Provide the [x, y] coordinate of the cell's center where the given text is located.  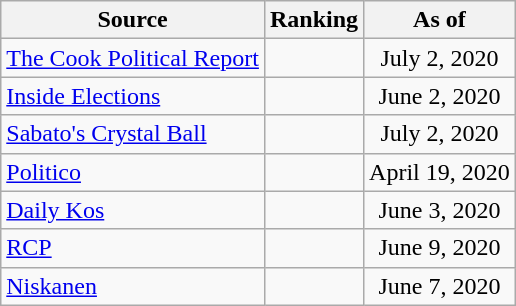
Ranking [314, 20]
Daily Kos [133, 210]
The Cook Political Report [133, 58]
Sabato's Crystal Ball [133, 134]
April 19, 2020 [440, 172]
Inside Elections [133, 96]
RCP [133, 248]
June 3, 2020 [440, 210]
As of [440, 20]
Source [133, 20]
June 2, 2020 [440, 96]
Niskanen [133, 286]
June 9, 2020 [440, 248]
June 7, 2020 [440, 286]
Politico [133, 172]
